Detect which cell encompasses the target text, then output its [X, Y] center coordinate. 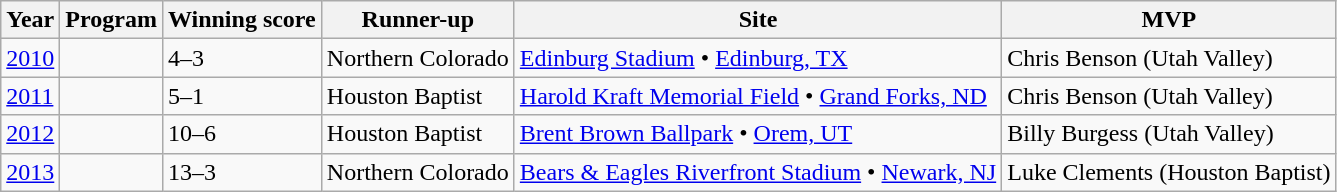
Edinburg Stadium • Edinburg, TX [758, 58]
Billy Burgess (Utah Valley) [1169, 134]
2013 [30, 172]
2012 [30, 134]
Winning score [242, 20]
Harold Kraft Memorial Field • Grand Forks, ND [758, 96]
MVP [1169, 20]
Program [112, 20]
2011 [30, 96]
2010 [30, 58]
Year [30, 20]
Brent Brown Ballpark • Orem, UT [758, 134]
Site [758, 20]
Luke Clements (Houston Baptist) [1169, 172]
5–1 [242, 96]
Runner-up [418, 20]
4–3 [242, 58]
10–6 [242, 134]
Bears & Eagles Riverfront Stadium • Newark, NJ [758, 172]
13–3 [242, 172]
